Search for the cell housing the specified text and yield its (x, y) center coordinate. 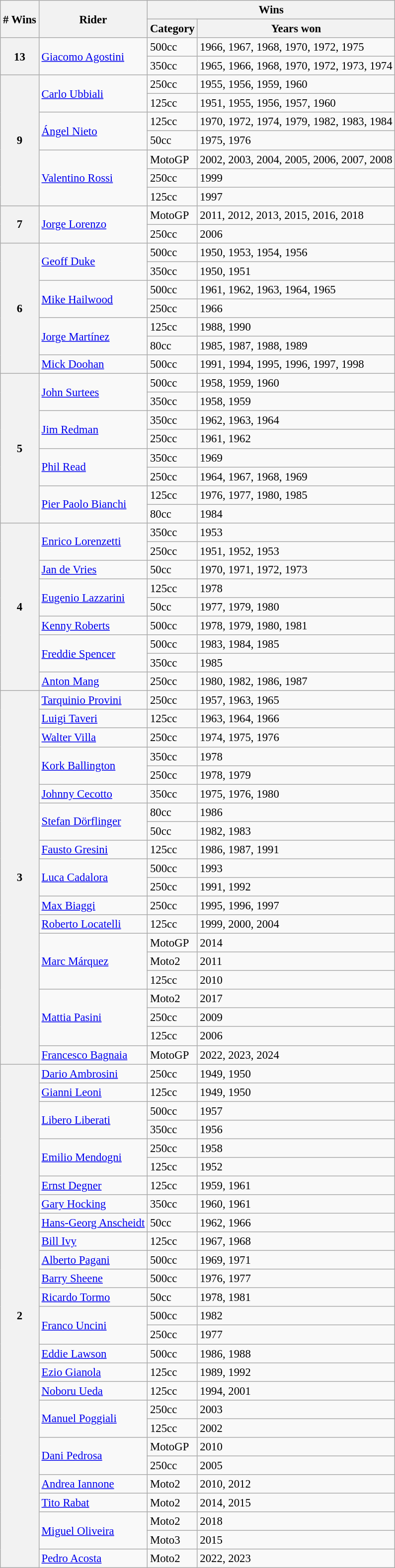
1966, 1967, 1968, 1970, 1972, 1975 (296, 47)
Ricardo Tormo (93, 1297)
1966 (296, 308)
3 (20, 878)
1953 (296, 533)
2010, 2012 (296, 1484)
1991, 1994, 1995, 1996, 1997, 1998 (296, 364)
1978, 1981 (296, 1297)
Pier Paolo Bianchi (93, 504)
Gianni Leoni (93, 1092)
1950, 1951 (296, 271)
Carlo Ubbiali (93, 93)
1994, 2001 (296, 1391)
13 (20, 57)
Jim Redman (93, 430)
1963, 1964, 1966 (296, 719)
Hans-Georg Anscheidt (93, 1223)
Tarquinio Provini (93, 700)
Max Biaggi (93, 905)
Alberto Pagani (93, 1260)
Francesco Bagnaia (93, 1055)
Roberto Locatelli (93, 924)
Ezio Gianola (93, 1372)
Rider (93, 19)
1967, 1968 (296, 1241)
1962, 1963, 1964 (296, 420)
1999, 2000, 2004 (296, 924)
Stefan Dörflinger (93, 821)
Fausto Gresini (93, 850)
Manuel Poggiali (93, 1419)
1959, 1961 (296, 1185)
Kenny Roberts (93, 626)
Barry Sheene (93, 1279)
1977 (296, 1335)
Luigi Taveri (93, 719)
2015 (296, 1540)
Mick Doohan (93, 364)
Marc Márquez (93, 962)
1985 (296, 663)
1961, 1962, 1963, 1964, 1965 (296, 290)
Eugenio Lazzarini (93, 598)
1951, 1952, 1953 (296, 551)
2002, 2003, 2004, 2005, 2006, 2007, 2008 (296, 159)
1986 (296, 812)
Wins (271, 10)
1982 (296, 1316)
Enrico Lorenzetti (93, 542)
Ángel Nieto (93, 131)
1976, 1977, 1980, 1985 (296, 495)
2009 (296, 1018)
Miguel Oliveira (93, 1531)
1960, 1961 (296, 1204)
Eddie Lawson (93, 1354)
2002 (296, 1428)
1951, 1955, 1956, 1957, 1960 (296, 103)
Franco Uncini (93, 1325)
Walter Villa (93, 738)
1984 (296, 514)
1970, 1971, 1972, 1973 (296, 570)
1958, 1959 (296, 402)
1999 (296, 178)
1986, 1988 (296, 1354)
2 (20, 1316)
1958, 1959, 1960 (296, 383)
2022, 2023, 2024 (296, 1055)
Dani Pedrosa (93, 1456)
1955, 1956, 1959, 1960 (296, 84)
2011 (296, 961)
1991, 1992 (296, 887)
9 (20, 140)
1969 (296, 458)
Valentino Rossi (93, 178)
1997 (296, 197)
1957, 1963, 1965 (296, 700)
2018 (296, 1521)
Mattia Pasini (93, 1018)
Gary Hocking (93, 1204)
2003 (296, 1409)
1982, 1983 (296, 831)
Dario Ambrosini (93, 1074)
4 (20, 607)
2017 (296, 999)
1978, 1979 (296, 775)
Libero Liberati (93, 1120)
# Wins (20, 19)
1993 (296, 868)
1986, 1987, 1991 (296, 850)
1962, 1966 (296, 1223)
1950, 1953, 1954, 1956 (296, 253)
Jan de Vries (93, 570)
1957 (296, 1111)
1961, 1962 (296, 439)
1958 (296, 1148)
Phil Read (93, 467)
Moto3 (172, 1540)
1977, 1979, 1980 (296, 607)
Ernst Degner (93, 1185)
Noboru Ueda (93, 1391)
7 (20, 224)
Giacomo Agostini (93, 57)
2011, 2012, 2013, 2015, 2016, 2018 (296, 215)
5 (20, 449)
1974, 1975, 1976 (296, 738)
1989, 1992 (296, 1372)
2014 (296, 943)
1978, 1979, 1980, 1981 (296, 626)
1956 (296, 1130)
1976, 1977 (296, 1279)
2005 (296, 1465)
1970, 1972, 1974, 1979, 1982, 1983, 1984 (296, 122)
John Surtees (93, 392)
1985, 1987, 1988, 1989 (296, 346)
Jorge Martínez (93, 337)
Freddie Spencer (93, 653)
1995, 1996, 1997 (296, 905)
1969, 1971 (296, 1260)
Emilio Mendogni (93, 1158)
Category (172, 29)
Andrea Iannone (93, 1484)
2014, 2015 (296, 1502)
1983, 1984, 1985 (296, 644)
Luca Cadalora (93, 878)
Kork Ballington (93, 765)
1965, 1966, 1968, 1970, 1972, 1973, 1974 (296, 66)
1988, 1990 (296, 327)
1975, 1976, 1980 (296, 794)
1952 (296, 1167)
Pedro Acosta (93, 1559)
Mike Hailwood (93, 299)
2022, 2023 (296, 1559)
Geoff Duke (93, 262)
6 (20, 309)
Johnny Cecotto (93, 794)
1964, 1967, 1968, 1969 (296, 477)
Anton Mang (93, 682)
Tito Rabat (93, 1502)
1975, 1976 (296, 140)
Jorge Lorenzo (93, 224)
1980, 1982, 1986, 1987 (296, 682)
Bill Ivy (93, 1241)
Years won (296, 29)
